Identify which cell holds the provided text, then report its (x, y) central coordinate. 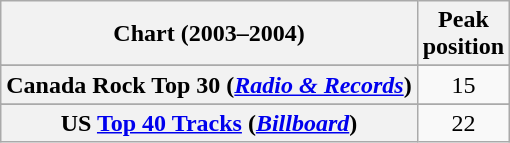
US Top 40 Tracks (Billboard) (209, 123)
15 (463, 85)
Canada Rock Top 30 (Radio & Records) (209, 85)
Peakposition (463, 34)
22 (463, 123)
Chart (2003–2004) (209, 34)
